Find where the given text appears and provide that cell's center as [X, Y] coordinate. 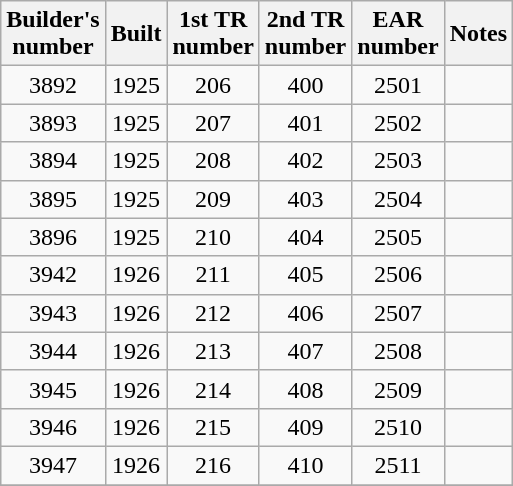
3895 [53, 199]
211 [213, 275]
208 [213, 161]
406 [305, 313]
Builder'snumber [53, 34]
209 [213, 199]
Notes [478, 34]
408 [305, 389]
2505 [398, 237]
2508 [398, 351]
404 [305, 237]
212 [213, 313]
214 [213, 389]
207 [213, 123]
409 [305, 427]
403 [305, 199]
2504 [398, 199]
206 [213, 85]
3942 [53, 275]
3896 [53, 237]
3892 [53, 85]
3946 [53, 427]
402 [305, 161]
401 [305, 123]
1st TRnumber [213, 34]
400 [305, 85]
410 [305, 465]
213 [213, 351]
3944 [53, 351]
2503 [398, 161]
2502 [398, 123]
2509 [398, 389]
3945 [53, 389]
216 [213, 465]
2501 [398, 85]
2510 [398, 427]
210 [213, 237]
EARnumber [398, 34]
2507 [398, 313]
2511 [398, 465]
3943 [53, 313]
407 [305, 351]
3894 [53, 161]
3947 [53, 465]
Built [136, 34]
3893 [53, 123]
2506 [398, 275]
2nd TRnumber [305, 34]
215 [213, 427]
405 [305, 275]
